From the cell containing the given text, extract its center point as (X, Y) coordinate. 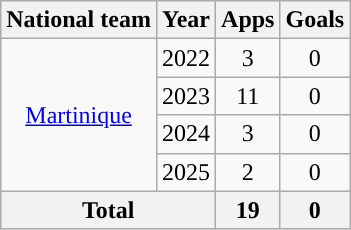
National team (79, 20)
Total (108, 210)
Martinique (79, 115)
2024 (186, 134)
19 (248, 210)
2022 (186, 58)
2025 (186, 172)
2 (248, 172)
Year (186, 20)
Apps (248, 20)
Goals (315, 20)
2023 (186, 96)
11 (248, 96)
